Search for the cell housing the specified text and yield its (x, y) center coordinate. 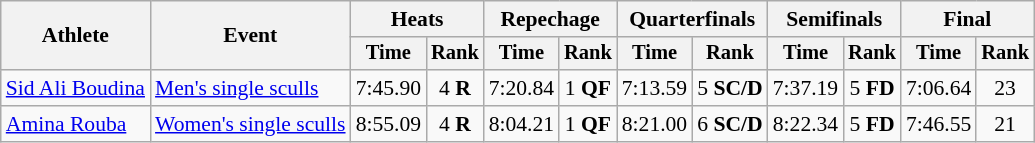
7:06.64 (938, 88)
8:04.21 (522, 124)
8:55.09 (388, 124)
Men's single sculls (250, 88)
Sid Ali Boudina (76, 88)
Final (968, 19)
Heats (418, 19)
Repechage (550, 19)
Amina Rouba (76, 124)
Athlete (76, 36)
23 (1005, 88)
Women's single sculls (250, 124)
21 (1005, 124)
8:22.34 (806, 124)
8:21.00 (654, 124)
7:37.19 (806, 88)
5 SC/D (730, 88)
Semifinals (834, 19)
7:13.59 (654, 88)
6 SC/D (730, 124)
7:46.55 (938, 124)
7:45.90 (388, 88)
7:20.84 (522, 88)
Event (250, 36)
Quarterfinals (692, 19)
